For the text-containing cell, return its midpoint in [x, y] coordinate format. 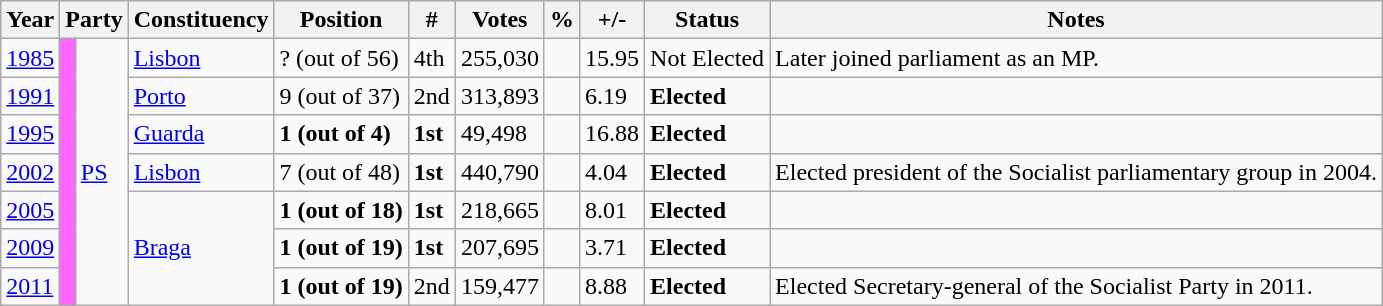
1 (out of 18) [341, 210]
Not Elected [708, 58]
Later joined parliament as an MP. [1076, 58]
Status [708, 20]
15.95 [612, 58]
2005 [30, 210]
2002 [30, 172]
8.88 [612, 286]
1985 [30, 58]
Guarda [201, 134]
218,665 [500, 210]
313,893 [500, 96]
4.04 [612, 172]
Year [30, 20]
207,695 [500, 248]
Elected president of the Socialist parliamentary group in 2004. [1076, 172]
49,498 [500, 134]
7 (out of 48) [341, 172]
Braga [201, 248]
PS [102, 172]
159,477 [500, 286]
255,030 [500, 58]
2009 [30, 248]
3.71 [612, 248]
8.01 [612, 210]
Elected Secretary-general of the Socialist Party in 2011. [1076, 286]
440,790 [500, 172]
Votes [500, 20]
2011 [30, 286]
Notes [1076, 20]
? (out of 56) [341, 58]
# [432, 20]
% [562, 20]
+/- [612, 20]
Party [94, 20]
1 (out of 4) [341, 134]
6.19 [612, 96]
1995 [30, 134]
1991 [30, 96]
Position [341, 20]
4th [432, 58]
Constituency [201, 20]
Porto [201, 96]
16.88 [612, 134]
9 (out of 37) [341, 96]
